Determine the [x, y] coordinate at the center of the cell enclosing the given text.  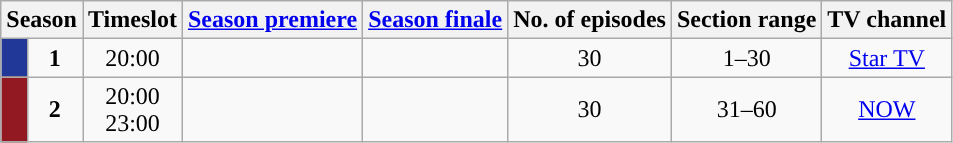
1 [54, 58]
Season [42, 20]
Star TV [887, 58]
Section range [746, 20]
Season premiere [272, 20]
Season finale [436, 20]
NOW [887, 110]
1–30 [746, 58]
20:00 [132, 58]
TV channel [887, 20]
20:00 23:00 [132, 110]
No. of episodes [590, 20]
Timeslot [132, 20]
31–60 [746, 110]
2 [54, 110]
